Determine the (X, Y) coordinate at the center of the cell enclosing the given text.  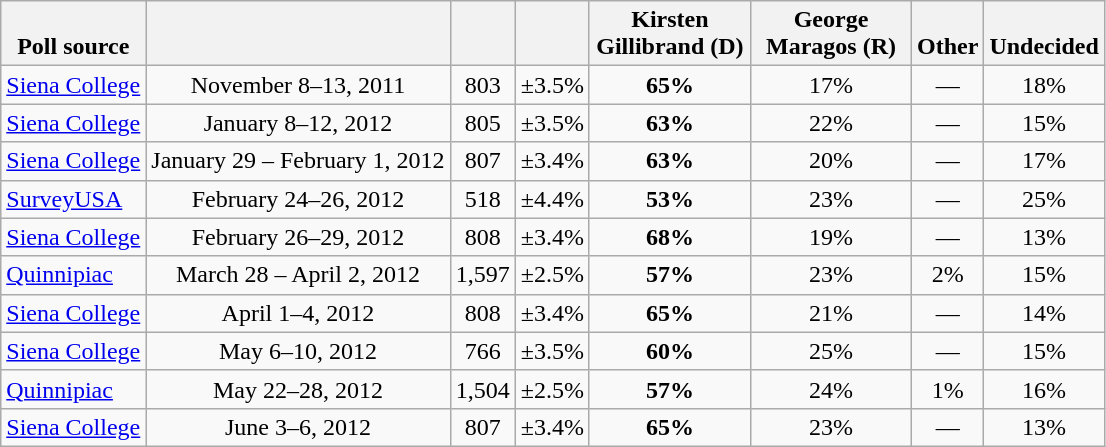
November 8–13, 2011 (298, 85)
22% (830, 123)
SurveyUSA (74, 199)
21% (830, 313)
1,597 (482, 275)
February 26–29, 2012 (298, 237)
24% (830, 389)
1,504 (482, 389)
±4.4% (552, 199)
60% (670, 351)
May 22–28, 2012 (298, 389)
18% (1044, 85)
16% (1044, 389)
805 (482, 123)
June 3–6, 2012 (298, 427)
2% (948, 275)
20% (830, 161)
19% (830, 237)
766 (482, 351)
KirstenGillibrand (D) (670, 34)
January 8–12, 2012 (298, 123)
May 6–10, 2012 (298, 351)
14% (1044, 313)
53% (670, 199)
803 (482, 85)
January 29 – February 1, 2012 (298, 161)
April 1–4, 2012 (298, 313)
March 28 – April 2, 2012 (298, 275)
Poll source (74, 34)
Undecided (1044, 34)
68% (670, 237)
1% (948, 389)
February 24–26, 2012 (298, 199)
518 (482, 199)
GeorgeMaragos (R) (830, 34)
Other (948, 34)
